Extract the [X, Y] coordinate from the center of the cell holding the provided text.  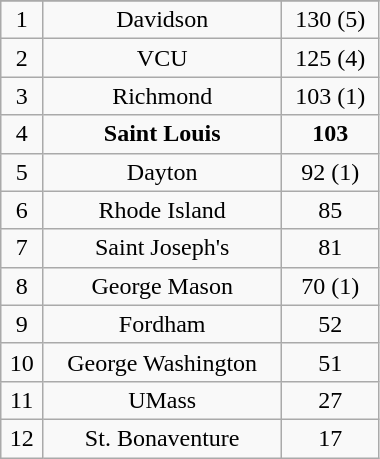
27 [330, 400]
9 [22, 324]
125 (4) [330, 58]
Davidson [162, 20]
103 (1) [330, 96]
St. Bonaventure [162, 438]
Fordham [162, 324]
52 [330, 324]
7 [22, 248]
2 [22, 58]
George Washington [162, 362]
George Mason [162, 286]
92 (1) [330, 172]
130 (5) [330, 20]
Richmond [162, 96]
Saint Louis [162, 134]
Dayton [162, 172]
6 [22, 210]
8 [22, 286]
17 [330, 438]
3 [22, 96]
VCU [162, 58]
70 (1) [330, 286]
UMass [162, 400]
11 [22, 400]
Rhode Island [162, 210]
10 [22, 362]
85 [330, 210]
1 [22, 20]
4 [22, 134]
12 [22, 438]
81 [330, 248]
103 [330, 134]
Saint Joseph's [162, 248]
51 [330, 362]
5 [22, 172]
